Detect which cell encompasses the target text, then output its (x, y) center coordinate. 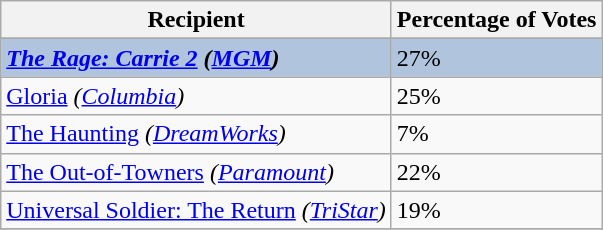
25% (496, 96)
Recipient (196, 20)
19% (496, 210)
Universal Soldier: The Return (TriStar) (196, 210)
7% (496, 134)
The Rage: Carrie 2 (MGM) (196, 58)
The Haunting (DreamWorks) (196, 134)
Percentage of Votes (496, 20)
22% (496, 172)
Gloria (Columbia) (196, 96)
The Out-of-Towners (Paramount) (196, 172)
27% (496, 58)
